For the text-containing cell, return its midpoint in (X, Y) coordinate format. 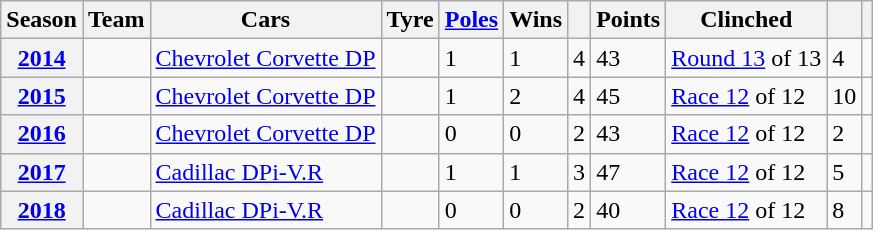
2015 (42, 96)
2014 (42, 58)
2018 (42, 210)
Clinched (746, 20)
40 (628, 210)
Wins (536, 20)
47 (628, 172)
45 (628, 96)
10 (844, 96)
Poles (471, 20)
Cars (266, 20)
2016 (42, 134)
Round 13 of 13 (746, 58)
Season (42, 20)
5 (844, 172)
2017 (42, 172)
Tyre (410, 20)
3 (580, 172)
Team (116, 20)
Points (628, 20)
8 (844, 210)
